Detect which cell encompasses the target text, then output its (X, Y) center coordinate. 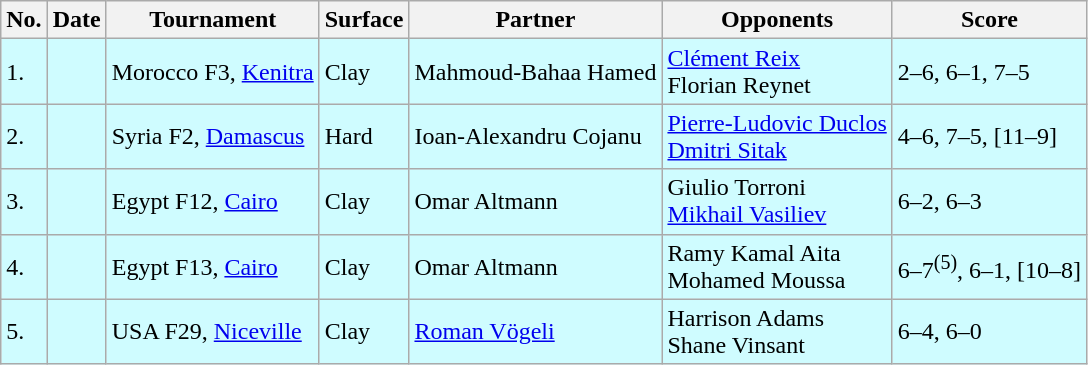
4–6, 7–5, [11–9] (989, 136)
2. (24, 136)
Ramy Kamal Aita Mohamed Moussa (777, 266)
Syria F2, Damascus (212, 136)
4. (24, 266)
Score (989, 20)
Hard (364, 136)
Tournament (212, 20)
Opponents (777, 20)
Egypt F12, Cairo (212, 202)
Mahmoud-Bahaa Hamed (536, 72)
Egypt F13, Cairo (212, 266)
6–7(5), 6–1, [10–8] (989, 266)
Roman Vögeli (536, 332)
Clément Reix Florian Reynet (777, 72)
No. (24, 20)
6–4, 6–0 (989, 332)
1. (24, 72)
Pierre-Ludovic Duclos Dmitri Sitak (777, 136)
Morocco F3, Kenitra (212, 72)
Giulio Torroni Mikhail Vasiliev (777, 202)
Date (76, 20)
Ioan-Alexandru Cojanu (536, 136)
3. (24, 202)
6–2, 6–3 (989, 202)
Partner (536, 20)
Harrison Adams Shane Vinsant (777, 332)
2–6, 6–1, 7–5 (989, 72)
Surface (364, 20)
5. (24, 332)
USA F29, Niceville (212, 332)
